Capture the cell that displays the provided text and extract its [X, Y] central coordinate. 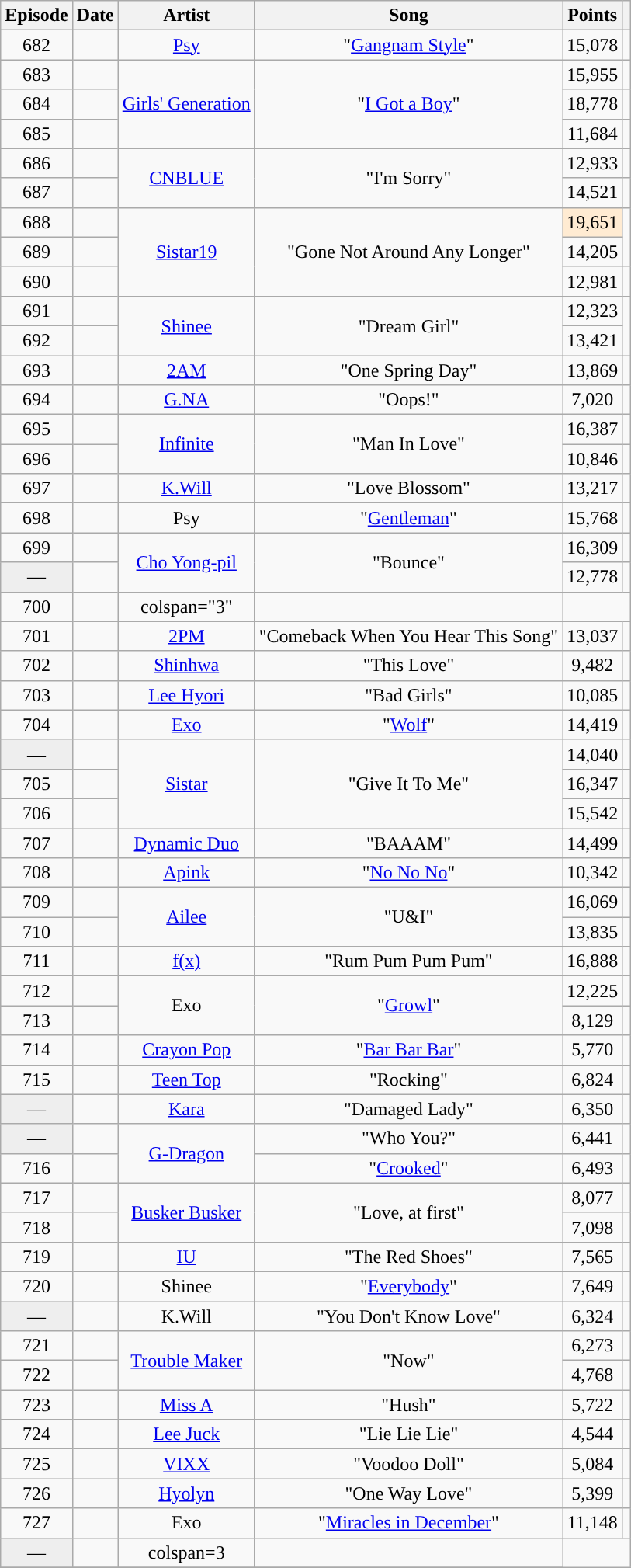
"Bar Bar Bar" [408, 1050]
"Hush" [408, 1405]
6,441 [593, 1139]
703 [36, 695]
"U&I" [408, 917]
16,888 [593, 961]
"Comeback When You Hear This Song" [408, 636]
6,824 [593, 1080]
687 [36, 193]
710 [36, 932]
Ailee [186, 917]
"Gentleman" [408, 518]
699 [36, 548]
Miss A [186, 1405]
Apink [186, 873]
11,684 [593, 134]
692 [36, 340]
Artist [186, 16]
"Love, at first" [408, 1212]
colspan=3 [186, 1552]
"You Don't Know Love" [408, 1316]
4,768 [593, 1375]
8,129 [593, 1020]
"Love Blossom" [408, 488]
G.NA [186, 400]
"Growl" [408, 1006]
Sistar19 [186, 252]
15,542 [593, 813]
723 [36, 1405]
"I Got a Boy" [408, 104]
16,347 [593, 784]
689 [36, 252]
13,835 [593, 932]
12,933 [593, 163]
13,217 [593, 488]
726 [36, 1493]
"Rum Pum Pum Pum" [408, 961]
14,205 [593, 252]
707 [36, 843]
720 [36, 1286]
701 [36, 636]
686 [36, 163]
Points [593, 16]
5,770 [593, 1050]
12,981 [593, 281]
"The Red Shoes" [408, 1257]
725 [36, 1464]
G-Dragon [186, 1153]
"BAAAM" [408, 843]
f(x) [186, 961]
"Man In Love" [408, 444]
Dynamic Duo [186, 843]
13,421 [593, 340]
711 [36, 961]
12,778 [593, 577]
15,955 [593, 75]
13,869 [593, 370]
Cho Yong-pil [186, 562]
"Oops!" [408, 400]
"I'm Sorry" [408, 178]
Shinhwa [186, 666]
"Crooked" [408, 1168]
695 [36, 429]
16,069 [593, 902]
705 [36, 784]
16,309 [593, 548]
Hyolyn [186, 1493]
"Bounce" [408, 562]
14,521 [593, 193]
"Everybody" [408, 1286]
9,482 [593, 666]
16,387 [593, 429]
706 [36, 813]
704 [36, 725]
700 [36, 607]
Song [408, 16]
722 [36, 1375]
693 [36, 370]
18,778 [593, 104]
"One Spring Day" [408, 370]
"Gone Not Around Any Longer" [408, 252]
712 [36, 991]
685 [36, 134]
5,722 [593, 1405]
715 [36, 1080]
"This Love" [408, 666]
716 [36, 1168]
714 [36, 1050]
Kara [186, 1109]
12,225 [593, 991]
8,077 [593, 1198]
"No No No" [408, 873]
696 [36, 459]
10,085 [593, 695]
Teen Top [186, 1080]
5,084 [593, 1464]
"One Way Love" [408, 1493]
"Gangnam Style" [408, 45]
"Who You?" [408, 1139]
713 [36, 1020]
2PM [186, 636]
717 [36, 1198]
5,399 [593, 1493]
11,148 [593, 1523]
VIXX [186, 1464]
CNBLUE [186, 178]
682 [36, 45]
721 [36, 1346]
Crayon Pop [186, 1050]
"Wolf" [408, 725]
Date [95, 16]
12,323 [593, 311]
"Lie Lie Lie" [408, 1434]
688 [36, 222]
7,020 [593, 400]
691 [36, 311]
2AM [186, 370]
690 [36, 281]
Lee Juck [186, 1434]
15,768 [593, 518]
7,565 [593, 1257]
684 [36, 104]
702 [36, 666]
"Give It To Me" [408, 784]
"Now" [408, 1361]
718 [36, 1227]
19,651 [593, 222]
15,078 [593, 45]
10,342 [593, 873]
Girls' Generation [186, 104]
683 [36, 75]
709 [36, 902]
Lee Hyori [186, 695]
Episode [36, 16]
708 [36, 873]
"Bad Girls" [408, 695]
697 [36, 488]
Busker Busker [186, 1212]
724 [36, 1434]
colspan="3" [186, 607]
14,040 [593, 754]
Sistar [186, 784]
6,350 [593, 1109]
694 [36, 400]
14,419 [593, 725]
Infinite [186, 444]
IU [186, 1257]
698 [36, 518]
"Miracles in December" [408, 1523]
13,037 [593, 636]
"Rocking" [408, 1080]
"Damaged Lady" [408, 1109]
6,273 [593, 1346]
727 [36, 1523]
14,499 [593, 843]
6,324 [593, 1316]
6,493 [593, 1168]
"Voodoo Doll" [408, 1464]
4,544 [593, 1434]
"Dream Girl" [408, 325]
Trouble Maker [186, 1361]
719 [36, 1257]
7,649 [593, 1286]
10,846 [593, 459]
7,098 [593, 1227]
